Scan for the cell matching the given text and deliver its [x, y] coordinate at center. 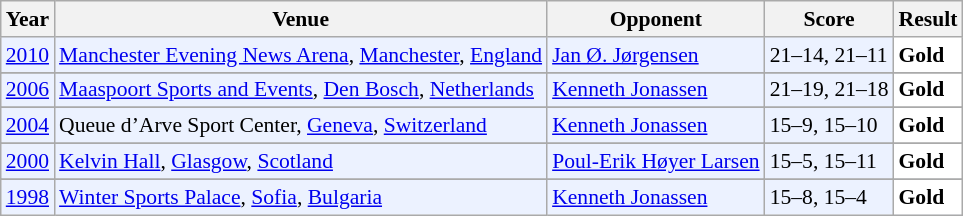
Score [830, 19]
Queue d’Arve Sport Center, Geneva, Switzerland [300, 126]
Year [28, 19]
2010 [28, 55]
2004 [28, 126]
2000 [28, 162]
15–9, 15–10 [830, 126]
Opponent [656, 19]
Venue [300, 19]
Jan Ø. Jørgensen [656, 55]
Winter Sports Palace, Sofia, Bulgaria [300, 197]
Result [928, 19]
1998 [28, 197]
Manchester Evening News Arena, Manchester, England [300, 55]
Maaspoort Sports and Events, Den Bosch, Netherlands [300, 90]
Poul-Erik Høyer Larsen [656, 162]
21–19, 21–18 [830, 90]
2006 [28, 90]
Kelvin Hall, Glasgow, Scotland [300, 162]
15–8, 15–4 [830, 197]
15–5, 15–11 [830, 162]
21–14, 21–11 [830, 55]
